Return (X, Y) of the center of cell containing provided text 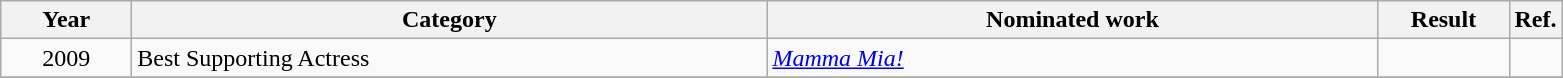
2009 (66, 58)
Result (1444, 20)
Mamma Mia! (1072, 58)
Nominated work (1072, 20)
Ref. (1536, 20)
Best Supporting Actress (450, 58)
Year (66, 20)
Category (450, 20)
